Extract the (X, Y) coordinate from the center of the cell holding the provided text.  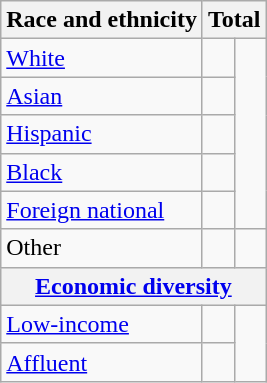
Asian (102, 96)
Low-income (102, 324)
Total (234, 20)
Foreign national (102, 210)
White (102, 58)
Affluent (102, 362)
Black (102, 172)
Other (102, 248)
Hispanic (102, 134)
Race and ethnicity (102, 20)
Economic diversity (134, 286)
